Provide the [X, Y] coordinate of the cell's center where the given text is located.  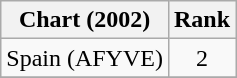
Rank [202, 20]
2 [202, 58]
Chart (2002) [85, 20]
Spain (AFYVE) [85, 58]
